Return the [x, y] coordinate for the center point of the cell that contains the specified text.  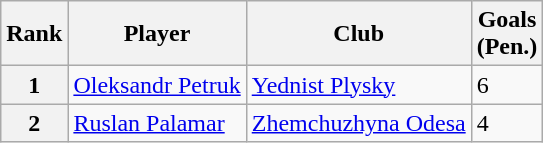
Ruslan Palamar [157, 123]
Goals(Pen.) [507, 34]
Rank [34, 34]
Club [358, 34]
2 [34, 123]
6 [507, 85]
1 [34, 85]
Zhemchuzhyna Odesa [358, 123]
Yednist Plysky [358, 85]
Oleksandr Petruk [157, 85]
Player [157, 34]
4 [507, 123]
